Return the [X, Y] coordinate for the center point of the cell that contains the specified text.  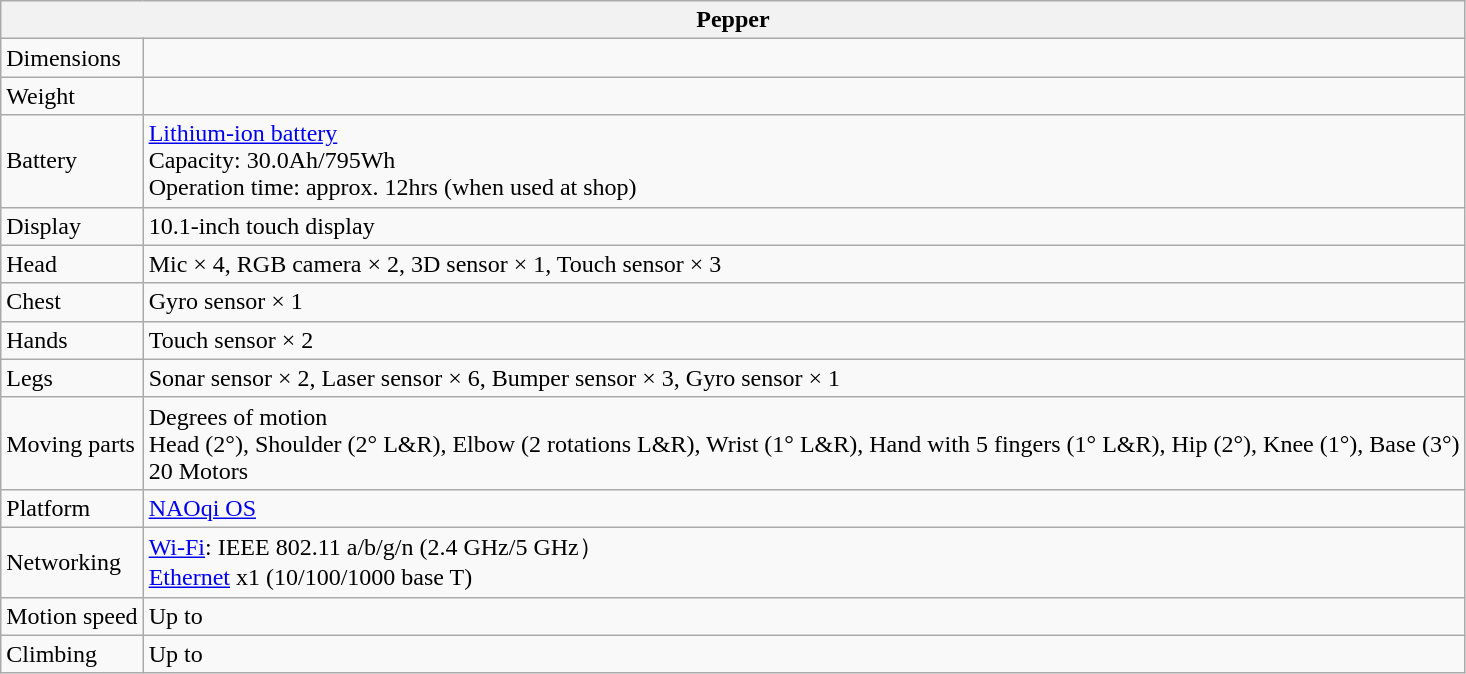
Chest [72, 302]
Display [72, 226]
Wi-Fi: IEEE 802.11 a/b/g/n (2.4 GHz/5 GHz）Ethernet x1 (10/100/1000 base T) [804, 562]
Networking [72, 562]
Climbing [72, 654]
Legs [72, 378]
Platform [72, 508]
Dimensions [72, 58]
Hands [72, 340]
Moving parts [72, 443]
Weight [72, 96]
Touch sensor × 2 [804, 340]
Motion speed [72, 616]
Gyro sensor × 1 [804, 302]
Head [72, 264]
Pepper [733, 20]
Sonar sensor × 2, Laser sensor × 6, Bumper sensor × 3, Gyro sensor × 1 [804, 378]
Mic × 4, RGB camera × 2, 3D sensor × 1, Touch sensor × 3 [804, 264]
Lithium-ion batteryCapacity: 30.0Ah/795WhOperation time: approx. 12hrs (when used at shop) [804, 161]
NAOqi OS [804, 508]
Battery [72, 161]
10.1-inch touch display [804, 226]
